Search for the cell housing the specified text and yield its (X, Y) center coordinate. 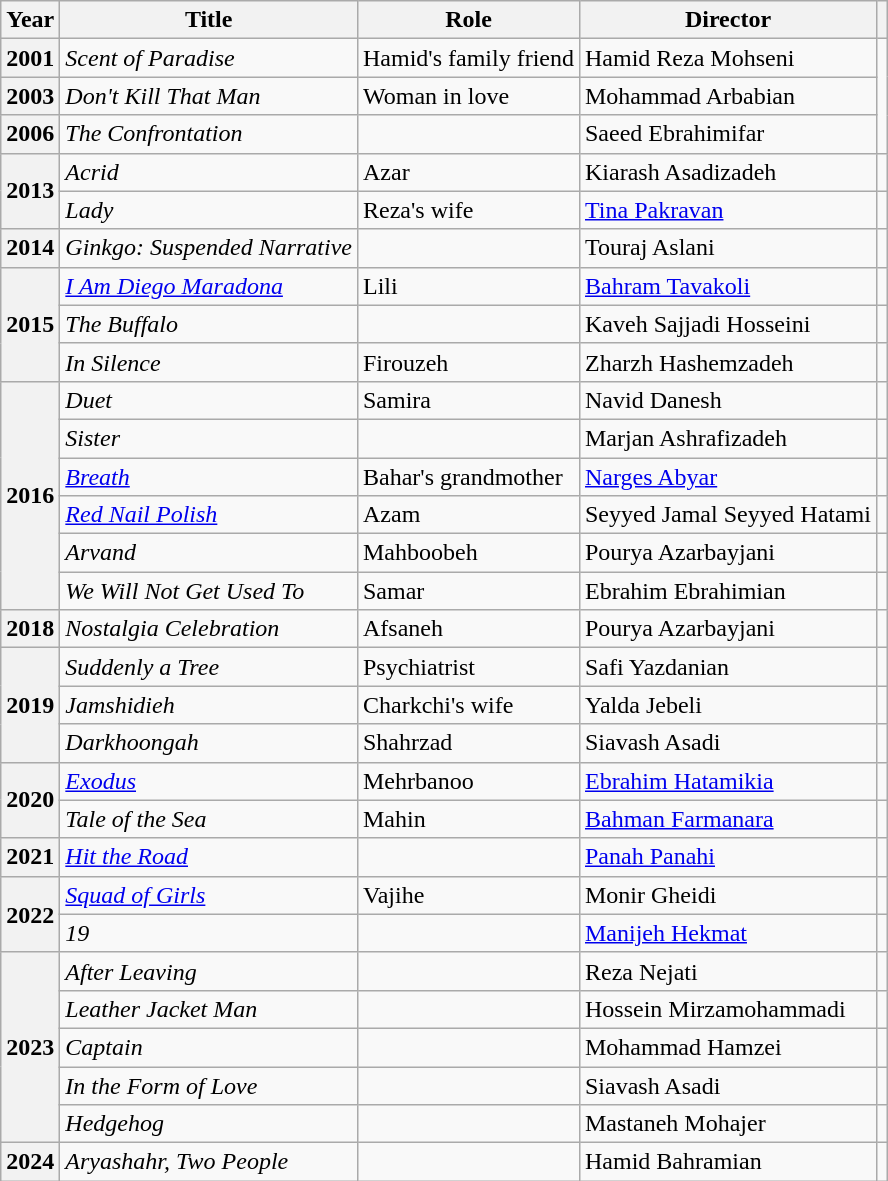
Tina Pakravan (728, 210)
Reza Nejati (728, 971)
Mahboobeh (468, 553)
2021 (30, 857)
Touraj Aslani (728, 248)
Kaveh Sajjadi Hosseini (728, 324)
After Leaving (209, 971)
Acrid (209, 172)
Bahar's grandmother (468, 477)
Arvand (209, 553)
Year (30, 20)
Yalda Jebeli (728, 705)
Hit the Road (209, 857)
I Am Diego Maradona (209, 286)
2006 (30, 134)
Duet (209, 400)
19 (209, 933)
Red Nail Polish (209, 515)
Darkhoongah (209, 743)
Monir Gheidi (728, 895)
2003 (30, 96)
Firouzeh (468, 362)
2022 (30, 914)
2014 (30, 248)
2015 (30, 324)
Hossein Mirzamohammadi (728, 1009)
Hamid Reza Mohseni (728, 58)
Jamshidieh (209, 705)
Leather Jacket Man (209, 1009)
Squad of Girls (209, 895)
Ebrahim Hatamikia (728, 781)
2001 (30, 58)
Saeed Ebrahimifar (728, 134)
2013 (30, 191)
2023 (30, 1047)
The Buffalo (209, 324)
In Silence (209, 362)
Captain (209, 1047)
Reza's wife (468, 210)
2016 (30, 495)
2024 (30, 1162)
Ginkgo: Suspended Narrative (209, 248)
Bahman Farmanara (728, 819)
Afsaneh (468, 629)
Zharzh Hashemzadeh (728, 362)
Charkchi's wife (468, 705)
Kiarash Asadizadeh (728, 172)
Lili (468, 286)
Seyyed Jamal Seyyed Hatami (728, 515)
Bahram Tavakoli (728, 286)
Panah Panahi (728, 857)
Navid Danesh (728, 400)
Woman in love (468, 96)
Safi Yazdanian (728, 667)
Samira (468, 400)
Mastaneh Mohajer (728, 1124)
Mohammad Arbabian (728, 96)
Azar (468, 172)
Director (728, 20)
Sister (209, 438)
Suddenly a Tree (209, 667)
Samar (468, 591)
Shahrzad (468, 743)
Marjan Ashrafizadeh (728, 438)
Mehrbanoo (468, 781)
Azam (468, 515)
Don't Kill That Man (209, 96)
2019 (30, 705)
In the Form of Love (209, 1085)
Aryashahr, Two People (209, 1162)
Title (209, 20)
Scent of Paradise (209, 58)
The Confrontation (209, 134)
We Will Not Get Used To (209, 591)
Ebrahim Ebrahimian (728, 591)
Lady (209, 210)
Nostalgia Celebration (209, 629)
Hedgehog (209, 1124)
Manijeh Hekmat (728, 933)
Tale of the Sea (209, 819)
Hamid's family friend (468, 58)
Breath (209, 477)
Hamid Bahramian (728, 1162)
Exodus (209, 781)
Narges Abyar (728, 477)
2018 (30, 629)
Role (468, 20)
Mahin (468, 819)
Vajihe (468, 895)
Mohammad Hamzei (728, 1047)
2020 (30, 800)
Psychiatrist (468, 667)
